Identify which cell holds the provided text, then report its [X, Y] central coordinate. 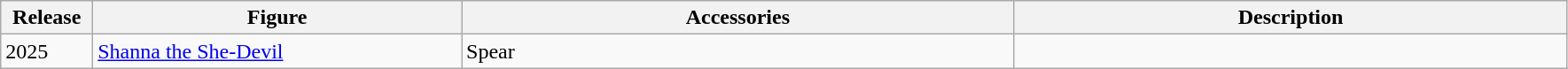
Accessories [737, 18]
Spear [737, 51]
Figure [277, 18]
Release [47, 18]
2025 [47, 51]
Description [1291, 18]
Shanna the She-Devil [277, 51]
